Return (x, y) of the center of cell containing provided text 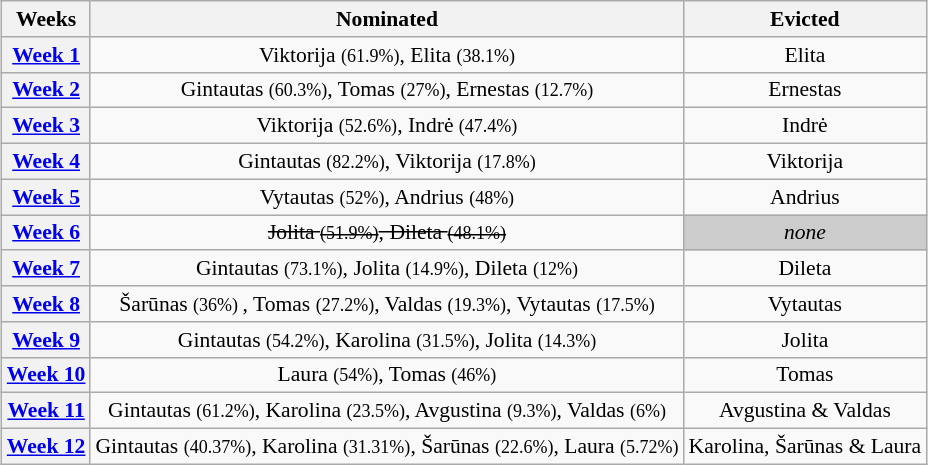
Gintautas (82.2%), Viktorija (17.8%) (386, 162)
Week 11 (46, 411)
Karolina, Šarūnas & Laura (806, 447)
Week 12 (46, 447)
Week 1 (46, 55)
Week 8 (46, 304)
Gintautas (73.1%), Jolita (14.9%), Dileta (12%) (386, 269)
Week 5 (46, 197)
Evicted (806, 19)
Week 6 (46, 233)
Gintautas (54.2%), Karolina (31.5%), Jolita (14.3%) (386, 340)
Elita (806, 55)
Week 7 (46, 269)
Gintautas (61.2%), Karolina (23.5%), Avgustina (9.3%), Valdas (6%) (386, 411)
Week 4 (46, 162)
Week 2 (46, 90)
Week 10 (46, 375)
Jolita (51.9%), Dileta (48.1%) (386, 233)
Gintautas (60.3%), Tomas (27%), Ernestas (12.7%) (386, 90)
Vytautas (806, 304)
Viktorija (806, 162)
Šarūnas (36%) , Tomas (27.2%), Valdas (19.3%), Vytautas (17.5%) (386, 304)
none (806, 233)
Dileta (806, 269)
Avgustina & Valdas (806, 411)
Ernestas (806, 90)
Week 9 (46, 340)
Jolita (806, 340)
Weeks (46, 19)
Week 3 (46, 126)
Tomas (806, 375)
Andrius (806, 197)
Laura (54%), Tomas (46%) (386, 375)
Indrė (806, 126)
Viktorija (61.9%), Elita (38.1%) (386, 55)
Gintautas (40.37%), Karolina (31.31%), Šarūnas (22.6%), Laura (5.72%) (386, 447)
Nominated (386, 19)
Viktorija (52.6%), Indrė (47.4%) (386, 126)
Vytautas (52%), Andrius (48%) (386, 197)
